Search for the cell housing the specified text and yield its [X, Y] center coordinate. 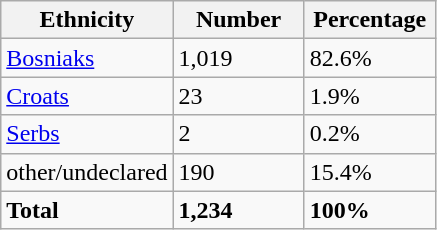
1.9% [370, 96]
0.2% [370, 134]
15.4% [370, 172]
100% [370, 210]
2 [238, 134]
Croats [87, 96]
Percentage [370, 20]
Ethnicity [87, 20]
other/undeclared [87, 172]
82.6% [370, 58]
Bosniaks [87, 58]
Serbs [87, 134]
1,234 [238, 210]
23 [238, 96]
Total [87, 210]
Number [238, 20]
190 [238, 172]
1,019 [238, 58]
